Return the (x, y) coordinate for the center point of the cell that contains the specified text.  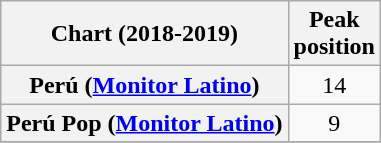
Perú (Monitor Latino) (144, 85)
9 (334, 123)
Chart (2018-2019) (144, 34)
Perú Pop (Monitor Latino) (144, 123)
14 (334, 85)
Peak position (334, 34)
